Search for the cell housing the specified text and yield its (x, y) center coordinate. 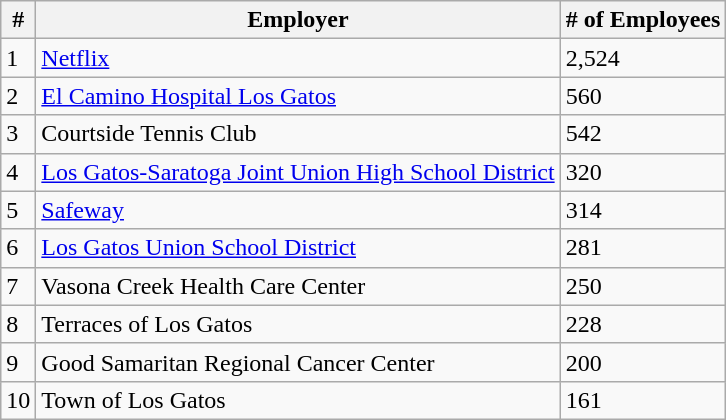
3 (18, 134)
Vasona Creek Health Care Center (298, 286)
Safeway (298, 210)
161 (643, 400)
320 (643, 172)
1 (18, 58)
314 (643, 210)
Terraces of Los Gatos (298, 324)
7 (18, 286)
# of Employees (643, 20)
8 (18, 324)
Courtside Tennis Club (298, 134)
200 (643, 362)
228 (643, 324)
# (18, 20)
Los Gatos-Saratoga Joint Union High School District (298, 172)
Los Gatos Union School District (298, 248)
542 (643, 134)
Good Samaritan Regional Cancer Center (298, 362)
10 (18, 400)
250 (643, 286)
El Camino Hospital Los Gatos (298, 96)
560 (643, 96)
Netflix (298, 58)
4 (18, 172)
2,524 (643, 58)
5 (18, 210)
6 (18, 248)
2 (18, 96)
281 (643, 248)
Town of Los Gatos (298, 400)
9 (18, 362)
Employer (298, 20)
